Capture the cell that displays the provided text and extract its (x, y) central coordinate. 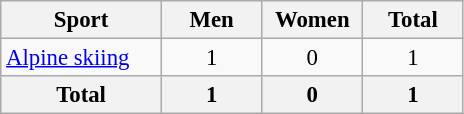
Sport (82, 20)
Women (312, 20)
Men (212, 20)
Alpine skiing (82, 58)
